Capture the cell that displays the provided text and extract its [x, y] central coordinate. 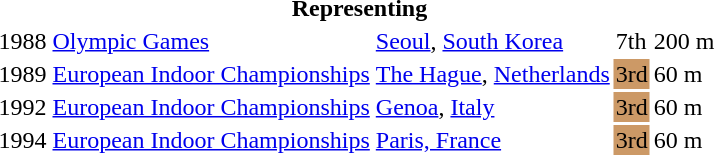
Genoa, Italy [492, 107]
7th [632, 41]
The Hague, Netherlands [492, 74]
Olympic Games [211, 41]
Paris, France [492, 140]
Seoul, South Korea [492, 41]
